Output the (x, y) coordinate of the center of the cell containing the given text.  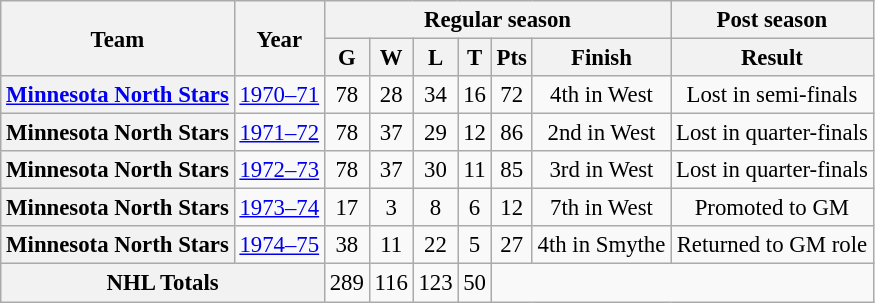
Promoted to GM (772, 208)
2nd in West (601, 133)
38 (346, 245)
4th in West (601, 95)
Post season (772, 20)
1971–72 (279, 133)
T (474, 58)
5 (474, 245)
G (346, 58)
17 (346, 208)
1973–74 (279, 208)
28 (391, 95)
85 (512, 170)
30 (436, 170)
6 (474, 208)
NHL Totals (163, 283)
L (436, 58)
Pts (512, 58)
22 (436, 245)
Team (118, 38)
34 (436, 95)
1970–71 (279, 95)
4th in Smythe (601, 245)
W (391, 58)
16 (474, 95)
1974–75 (279, 245)
Result (772, 58)
3 (391, 208)
29 (436, 133)
8 (436, 208)
Finish (601, 58)
Regular season (497, 20)
7th in West (601, 208)
123 (436, 283)
Year (279, 38)
50 (474, 283)
116 (391, 283)
Returned to GM role (772, 245)
86 (512, 133)
3rd in West (601, 170)
72 (512, 95)
289 (346, 283)
Lost in semi-finals (772, 95)
27 (512, 245)
1972–73 (279, 170)
